Capture the cell that displays the provided text and extract its (X, Y) central coordinate. 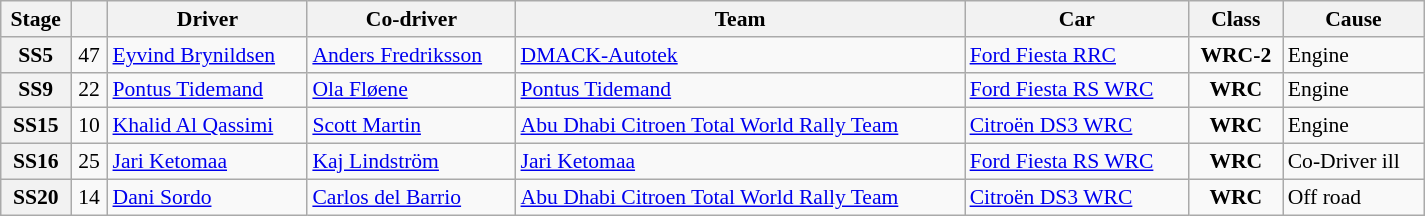
Car (1077, 19)
DMACK-Autotek (740, 55)
22 (90, 90)
Ford Fiesta RRC (1077, 55)
SS5 (36, 55)
SS16 (36, 162)
Co-driver (411, 19)
Team (740, 19)
47 (90, 55)
Ola Fløene (411, 90)
Kaj Lindström (411, 162)
SS9 (36, 90)
Class (1236, 19)
Scott Martin (411, 126)
Off road (1354, 197)
Khalid Al Qassimi (207, 126)
10 (90, 126)
SS20 (36, 197)
Carlos del Barrio (411, 197)
14 (90, 197)
Co-Driver ill (1354, 162)
WRC-2 (1236, 55)
Eyvind Brynildsen (207, 55)
Dani Sordo (207, 197)
Stage (36, 19)
25 (90, 162)
Anders Fredriksson (411, 55)
SS15 (36, 126)
Driver (207, 19)
Cause (1354, 19)
